Output the (X, Y) coordinate of the center of the cell containing the given text.  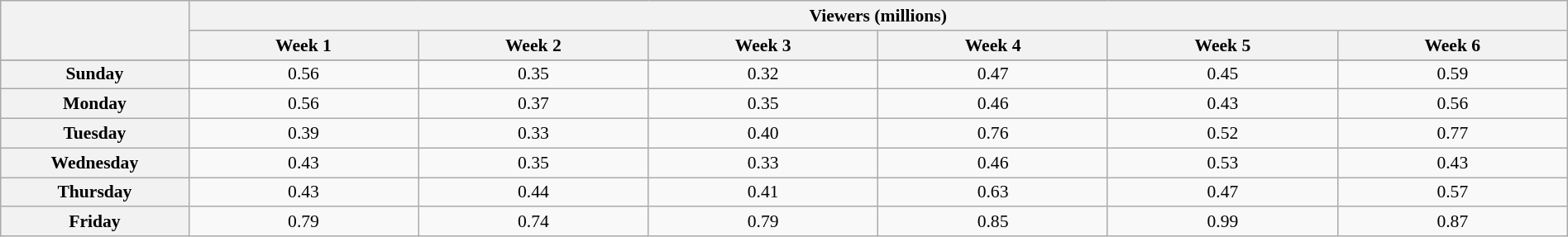
Thursday (94, 192)
0.57 (1452, 192)
Wednesday (94, 163)
0.52 (1222, 134)
0.76 (993, 134)
Week 2 (533, 45)
0.39 (304, 134)
0.32 (763, 74)
Week 6 (1452, 45)
0.41 (763, 192)
0.74 (533, 222)
Sunday (94, 74)
0.45 (1222, 74)
0.63 (993, 192)
Tuesday (94, 134)
0.59 (1452, 74)
Monday (94, 104)
Week 1 (304, 45)
Friday (94, 222)
0.40 (763, 134)
Week 5 (1222, 45)
Week 4 (993, 45)
0.77 (1452, 134)
0.87 (1452, 222)
Week 3 (763, 45)
0.53 (1222, 163)
0.99 (1222, 222)
0.44 (533, 192)
0.37 (533, 104)
Viewers (millions) (878, 16)
0.85 (993, 222)
